Detect which cell encompasses the target text, then output its [X, Y] center coordinate. 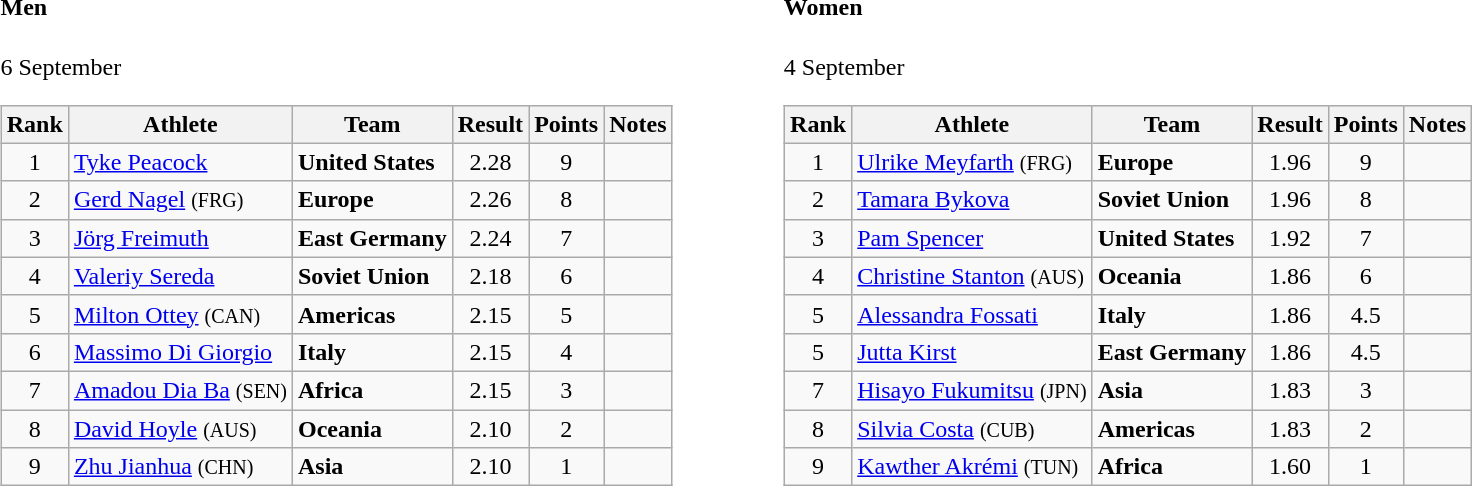
Zhu Jianhua (CHN) [180, 467]
Gerd Nagel (FRG) [180, 200]
Milton Ottey (CAN) [180, 314]
2.18 [490, 276]
Massimo Di Giorgio [180, 352]
Hisayo Fukumitsu (JPN) [972, 390]
Jutta Kirst [972, 352]
Tyke Peacock [180, 162]
Amadou Dia Ba (SEN) [180, 390]
Kawther Akrémi (TUN) [972, 467]
Tamara Bykova [972, 200]
1.60 [1290, 467]
2.26 [490, 200]
Silvia Costa (CUB) [972, 429]
2.24 [490, 238]
David Hoyle (AUS) [180, 429]
1.92 [1290, 238]
Alessandra Fossati [972, 314]
Jörg Freimuth [180, 238]
Pam Spencer [972, 238]
2.28 [490, 162]
Christine Stanton (AUS) [972, 276]
Ulrike Meyfarth (FRG) [972, 162]
Valeriy Sereda [180, 276]
